From the cell containing the given text, extract its center point as (x, y) coordinate. 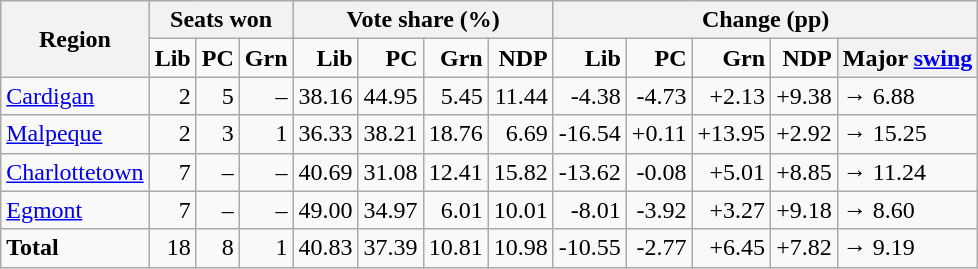
+0.11 (659, 134)
→ 6.88 (908, 96)
10.01 (520, 210)
37.39 (390, 248)
Major swing (908, 58)
→ 15.25 (908, 134)
38.21 (390, 134)
-4.38 (590, 96)
6.01 (456, 210)
Change (pp) (766, 20)
Total (75, 248)
-3.92 (659, 210)
-2.77 (659, 248)
5.45 (456, 96)
36.33 (326, 134)
6.69 (520, 134)
Malpeque (75, 134)
+5.01 (732, 172)
34.97 (390, 210)
40.83 (326, 248)
-0.08 (659, 172)
Seats won (221, 20)
Cardigan (75, 96)
→ 11.24 (908, 172)
18 (172, 248)
+9.18 (804, 210)
-10.55 (590, 248)
11.44 (520, 96)
8 (218, 248)
3 (218, 134)
→ 8.60 (908, 210)
15.82 (520, 172)
+9.38 (804, 96)
38.16 (326, 96)
18.76 (456, 134)
5 (218, 96)
-4.73 (659, 96)
+6.45 (732, 248)
12.41 (456, 172)
10.81 (456, 248)
+13.95 (732, 134)
→ 9.19 (908, 248)
Region (75, 39)
Egmont (75, 210)
+8.85 (804, 172)
-13.62 (590, 172)
49.00 (326, 210)
10.98 (520, 248)
40.69 (326, 172)
Charlottetown (75, 172)
31.08 (390, 172)
+7.82 (804, 248)
-16.54 (590, 134)
+2.13 (732, 96)
44.95 (390, 96)
Vote share (%) (423, 20)
-8.01 (590, 210)
+2.92 (804, 134)
+3.27 (732, 210)
